Find where the given text appears and provide that cell's center as (X, Y) coordinate. 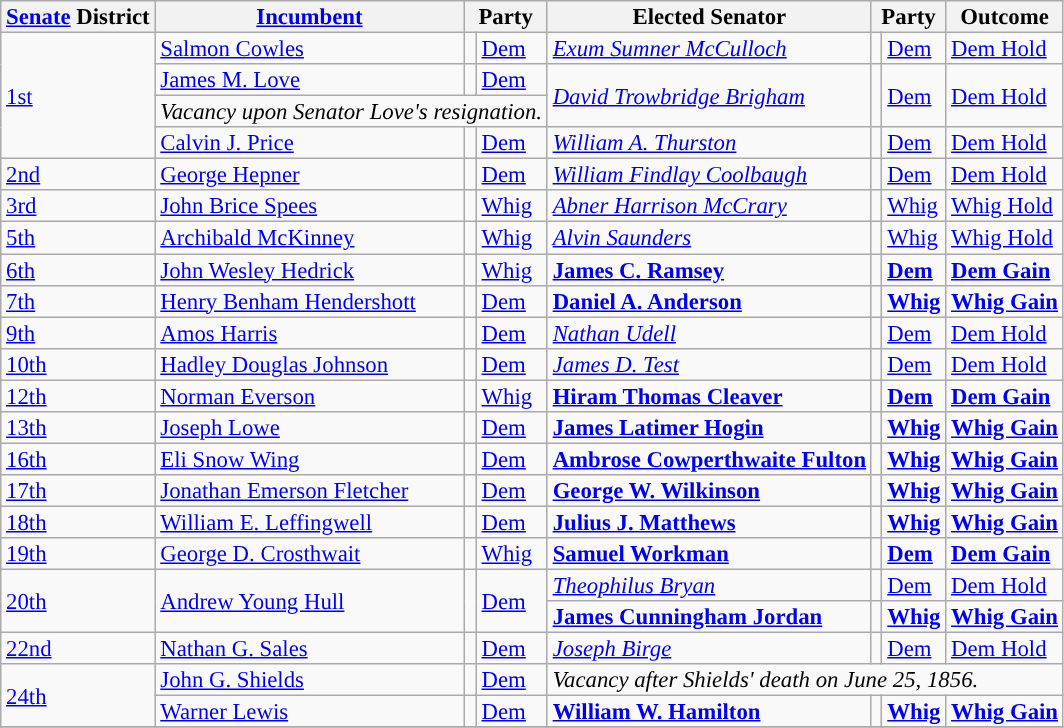
Salmon Cowles (310, 49)
Nathan Udell (709, 333)
Hiram Thomas Cleaver (709, 396)
John G. Shields (310, 680)
Vacancy upon Senator Love's resignation. (351, 112)
Ambrose Cowperthwaite Fulton (709, 459)
John Brice Spees (310, 206)
Daniel A. Anderson (709, 301)
Amos Harris (310, 333)
5th (78, 238)
Warner Lewis (310, 712)
9th (78, 333)
2nd (78, 175)
Vacancy after Shields' death on June 25, 1856. (805, 680)
Elected Senator (709, 17)
Henry Benham Hendershott (310, 301)
Incumbent (310, 17)
James Latimer Hogin (709, 428)
Abner Harrison McCrary (709, 206)
20th (78, 602)
James C. Ramsey (709, 270)
22nd (78, 649)
7th (78, 301)
12th (78, 396)
Exum Sumner McCulloch (709, 49)
Senate District (78, 17)
13th (78, 428)
Eli Snow Wing (310, 459)
17th (78, 491)
1st (78, 96)
James M. Love (310, 80)
Hadley Douglas Johnson (310, 364)
William Findlay Coolbaugh (709, 175)
Samuel Workman (709, 554)
18th (78, 522)
19th (78, 554)
William E. Leffingwell (310, 522)
6th (78, 270)
Joseph Lowe (310, 428)
James D. Test (709, 364)
William W. Hamilton (709, 712)
William A. Thurston (709, 143)
Archibald McKinney (310, 238)
Calvin J. Price (310, 143)
George W. Wilkinson (709, 491)
3rd (78, 206)
George D. Crosthwait (310, 554)
Andrew Young Hull (310, 602)
Joseph Birge (709, 649)
Julius J. Matthews (709, 522)
Theophilus Bryan (709, 586)
George Hepner (310, 175)
Outcome (1005, 17)
James Cunningham Jordan (709, 617)
Alvin Saunders (709, 238)
David Trowbridge Brigham (709, 96)
John Wesley Hedrick (310, 270)
Nathan G. Sales (310, 649)
Norman Everson (310, 396)
24th (78, 696)
10th (78, 364)
Jonathan Emerson Fletcher (310, 491)
16th (78, 459)
